Return the [X, Y] coordinate for the center point of the cell that contains the specified text.  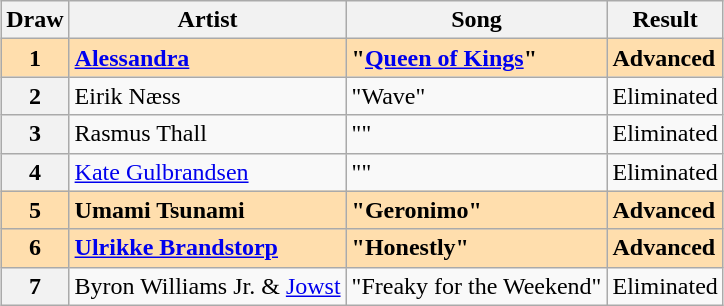
Umami Tsunami [208, 210]
7 [35, 286]
"Wave" [476, 96]
"Queen of Kings" [476, 58]
6 [35, 248]
2 [35, 96]
Song [476, 20]
Result [665, 20]
4 [35, 172]
Alessandra [208, 58]
"Honestly" [476, 248]
Eirik Næss [208, 96]
Draw [35, 20]
Byron Williams Jr. & Jowst [208, 286]
5 [35, 210]
Artist [208, 20]
Kate Gulbrandsen [208, 172]
"Freaky for the Weekend" [476, 286]
Rasmus Thall [208, 134]
1 [35, 58]
3 [35, 134]
"Geronimo" [476, 210]
Ulrikke Brandstorp [208, 248]
